Capture the cell that displays the provided text and extract its (x, y) central coordinate. 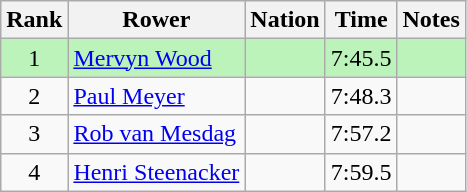
Rank (34, 20)
2 (34, 96)
Henri Steenacker (156, 172)
7:59.5 (361, 172)
7:45.5 (361, 58)
7:48.3 (361, 96)
3 (34, 134)
Time (361, 20)
Mervyn Wood (156, 58)
Paul Meyer (156, 96)
4 (34, 172)
Rob van Mesdag (156, 134)
7:57.2 (361, 134)
Nation (285, 20)
Rower (156, 20)
1 (34, 58)
Notes (431, 20)
